For the text-containing cell, return its midpoint in [X, Y] coordinate format. 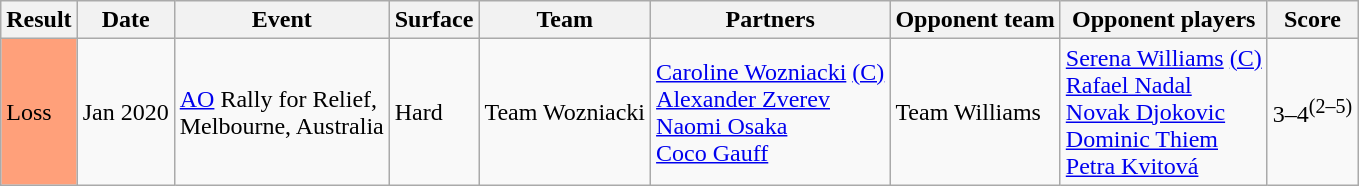
Result [39, 20]
AO Rally for Relief,Melbourne, Australia [282, 112]
Date [126, 20]
Opponent players [1164, 20]
Team Wozniacki [565, 112]
Opponent team [975, 20]
3–4(2–5) [1312, 112]
Partners [770, 20]
Team Williams [975, 112]
Team [565, 20]
Loss [39, 112]
Jan 2020 [126, 112]
Surface [434, 20]
Caroline Wozniacki (C) Alexander Zverev Naomi Osaka Coco Gauff [770, 112]
Score [1312, 20]
Serena Williams (C) Rafael Nadal Novak Djokovic Dominic Thiem Petra Kvitová [1164, 112]
Hard [434, 112]
Event [282, 20]
